From the cell containing the given text, extract its center point as (X, Y) coordinate. 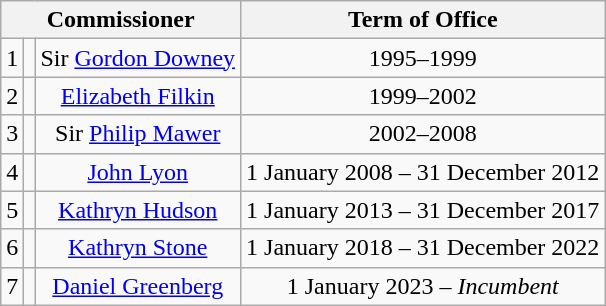
1 January 2013 – 31 December 2017 (423, 210)
4 (12, 172)
John Lyon (138, 172)
Commissioner (121, 20)
Kathryn Hudson (138, 210)
5 (12, 210)
2002–2008 (423, 134)
3 (12, 134)
Elizabeth Filkin (138, 96)
1 January 2008 – 31 December 2012 (423, 172)
Daniel Greenberg (138, 286)
1 January 2018 – 31 December 2022 (423, 248)
1999–2002 (423, 96)
7 (12, 286)
6 (12, 248)
1 (12, 58)
2 (12, 96)
Kathryn Stone (138, 248)
Term of Office (423, 20)
Sir Philip Mawer (138, 134)
1995–1999 (423, 58)
Sir Gordon Downey (138, 58)
1 January 2023 – Incumbent (423, 286)
